Find where the given text appears and provide that cell's center as (x, y) coordinate. 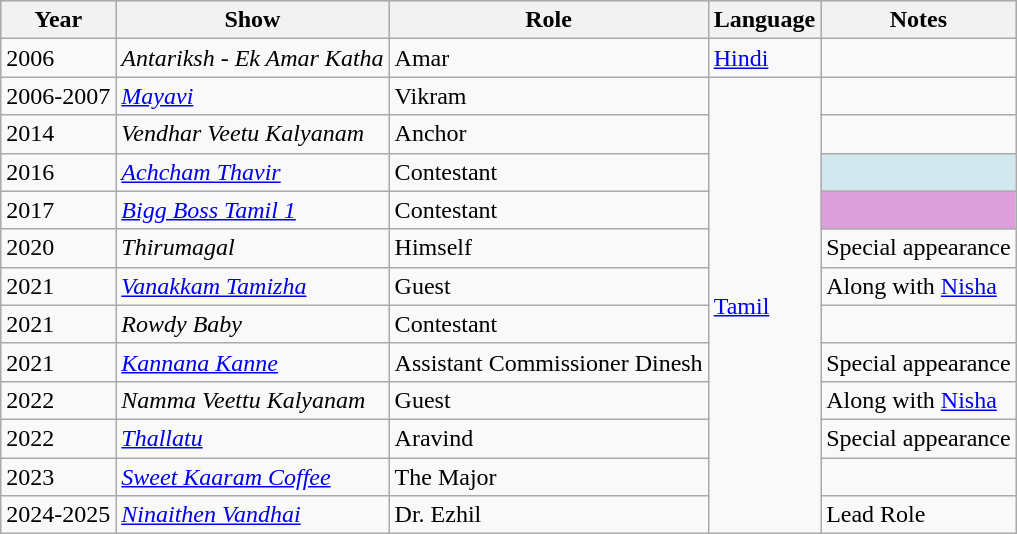
Mayavi (252, 96)
2016 (58, 172)
2023 (58, 477)
Notes (919, 20)
Aravind (548, 438)
Vikram (548, 96)
Vendhar Veetu Kalyanam (252, 134)
2014 (58, 134)
Thallatu (252, 438)
Tamil (764, 306)
2017 (58, 210)
Amar (548, 58)
Ninaithen Vandhai (252, 515)
Dr. Ezhil (548, 515)
Himself (548, 248)
2024-2025 (58, 515)
2006 (58, 58)
Bigg Boss Tamil 1 (252, 210)
Thirumagal (252, 248)
Lead Role (919, 515)
Vanakkam Tamizha (252, 286)
2006-2007 (58, 96)
Anchor (548, 134)
Antariksh - Ek Amar Katha (252, 58)
Show (252, 20)
Language (764, 20)
Kannana Kanne (252, 362)
2020 (58, 248)
Role (548, 20)
Hindi (764, 58)
The Major (548, 477)
Namma Veettu Kalyanam (252, 400)
Achcham Thavir (252, 172)
Sweet Kaaram Coffee (252, 477)
Assistant Commissioner Dinesh (548, 362)
Rowdy Baby (252, 324)
Year (58, 20)
